Output the [X, Y] coordinate of the center of the cell containing the given text.  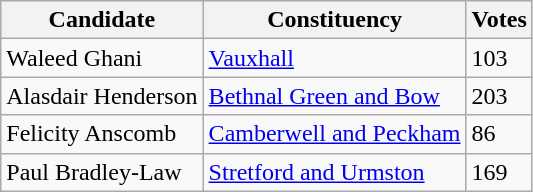
Camberwell and Peckham [334, 134]
103 [499, 58]
Votes [499, 20]
Alasdair Henderson [102, 96]
Felicity Anscomb [102, 134]
Bethnal Green and Bow [334, 96]
Waleed Ghani [102, 58]
Constituency [334, 20]
Stretford and Urmston [334, 172]
Vauxhall [334, 58]
86 [499, 134]
Paul Bradley-Law [102, 172]
Candidate [102, 20]
169 [499, 172]
203 [499, 96]
